Identify which cell holds the provided text, then report its [x, y] central coordinate. 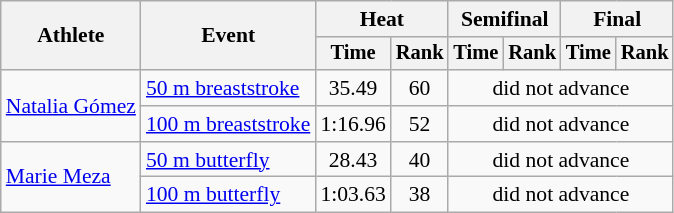
Final [617, 19]
Marie Meza [71, 178]
35.49 [352, 88]
Natalia Gómez [71, 106]
Athlete [71, 36]
Heat [382, 19]
28.43 [352, 160]
100 m breaststroke [228, 124]
Event [228, 36]
52 [420, 124]
50 m breaststroke [228, 88]
38 [420, 195]
40 [420, 160]
1:03.63 [352, 195]
1:16.96 [352, 124]
50 m butterfly [228, 160]
100 m butterfly [228, 195]
Semifinal [504, 19]
60 [420, 88]
